Scan for the cell matching the given text and deliver its [x, y] coordinate at center. 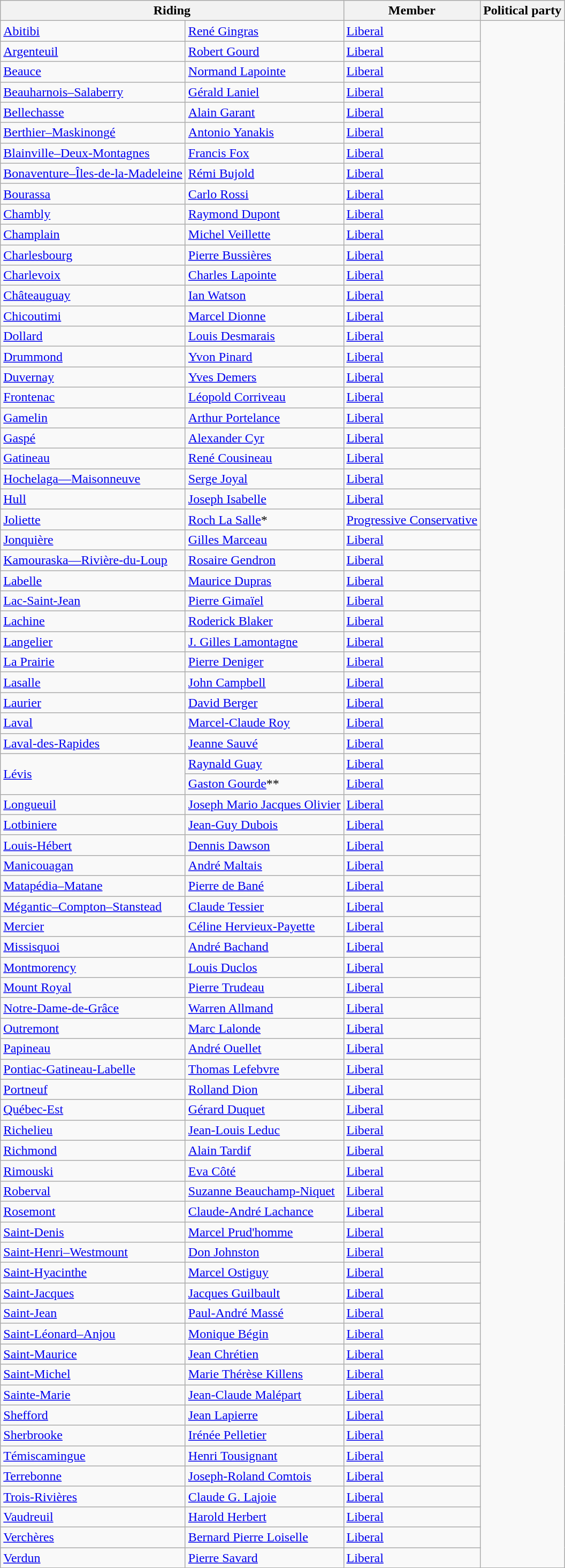
Member [412, 11]
Progressive Conservative [412, 519]
Dennis Dawson [264, 845]
Joseph Mario Jacques Olivier [264, 804]
Jacques Guilbault [264, 1293]
J. Gilles Lamontagne [264, 642]
Céline Hervieux-Payette [264, 927]
Beauharnois–Salaberry [93, 92]
Saint-Maurice [93, 1354]
David Berger [264, 703]
Roberval [93, 1191]
Eva Côté [264, 1171]
Marie Thérèse Killens [264, 1374]
Duvernay [93, 377]
Verdun [93, 1558]
Gaston Gourde** [264, 784]
Henri Tousignant [264, 1456]
Beauce [93, 72]
Saint-Michel [93, 1374]
Outremont [93, 1028]
Thomas Lefebvre [264, 1069]
Rosaire Gendron [264, 560]
Francis Fox [264, 153]
Laval-des-Rapides [93, 743]
Pierre de Bané [264, 886]
Châteauguay [93, 296]
Verchères [93, 1537]
Notre-Dame-de-Grâce [93, 1008]
Pontiac-Gatineau-Labelle [93, 1069]
Blainville–Deux-Montagnes [93, 153]
Laurier [93, 703]
Langelier [93, 642]
Lévis [93, 774]
Jean-Guy Dubois [264, 825]
Saint-Léonard–Anjou [93, 1334]
Bourassa [93, 194]
Louis Desmarais [264, 336]
Jean Lapierre [264, 1415]
Mercier [93, 927]
Normand Lapointe [264, 72]
La Prairie [93, 662]
Berthier–Maskinongé [93, 133]
Chicoutimi [93, 316]
Gérard Duquet [264, 1110]
Roderick Blaker [264, 621]
Yvon Pinard [264, 357]
Monique Bégin [264, 1334]
Pierre Gimaïel [264, 601]
Terrebonne [93, 1476]
Jeanne Sauvé [264, 743]
Yves Demers [264, 377]
Harold Herbert [264, 1517]
Alain Tardif [264, 1150]
Robert Gourd [264, 51]
Hochelaga—Maisonneuve [93, 479]
Claude-André Lachance [264, 1211]
Longueuil [93, 804]
André Bachand [264, 947]
Laval [93, 723]
Sherbrooke [93, 1435]
Riding [172, 11]
Paul-André Massé [264, 1313]
Lasalle [93, 682]
Charlevoix [93, 275]
Gatineau [93, 458]
Dollard [93, 336]
Papineau [93, 1049]
Sainte-Marie [93, 1395]
Témiscamingue [93, 1456]
Argenteuil [93, 51]
Drummond [93, 357]
Claude Tessier [264, 906]
Serge Joyal [264, 479]
Rolland Dion [264, 1089]
Hull [93, 499]
Québec-Est [93, 1110]
Chambly [93, 214]
Pierre Trudeau [264, 988]
Richelieu [93, 1130]
Arthur Portelance [264, 418]
Frontenac [93, 397]
Joseph-Roland Comtois [264, 1476]
Bonaventure–Îles-de-la-Madeleine [93, 173]
Antonio Yanakis [264, 133]
Léopold Corriveau [264, 397]
Saint-Denis [93, 1232]
Jean Chrétien [264, 1354]
Pierre Bussières [264, 255]
Gilles Marceau [264, 540]
René Cousineau [264, 458]
Pierre Savard [264, 1558]
Lac-Saint-Jean [93, 601]
Charlesbourg [93, 255]
Alain Garant [264, 112]
Saint-Jacques [93, 1293]
Bernard Pierre Loiselle [264, 1537]
Rosemont [93, 1211]
Ian Watson [264, 296]
Bellechasse [93, 112]
Gamelin [93, 418]
Joliette [93, 519]
René Gingras [264, 31]
Carlo Rossi [264, 194]
Warren Allmand [264, 1008]
Marcel Prud'homme [264, 1232]
Marcel Ostiguy [264, 1273]
Michel Veillette [264, 234]
Montmorency [93, 967]
Champlain [93, 234]
Shefford [93, 1415]
John Campbell [264, 682]
Lachine [93, 621]
Portneuf [93, 1089]
Marc Lalonde [264, 1028]
Vaudreuil [93, 1517]
Kamouraska—Rivière-du-Loup [93, 560]
Saint-Hyacinthe [93, 1273]
Maurice Dupras [264, 580]
Irénée Pelletier [264, 1435]
Charles Lapointe [264, 275]
Jonquière [93, 540]
Saint-Henri–Westmount [93, 1252]
Louis-Hébert [93, 845]
Rimouski [93, 1171]
Abitibi [93, 31]
Gérald Laniel [264, 92]
Roch La Salle* [264, 519]
Suzanne Beauchamp-Niquet [264, 1191]
Alexander Cyr [264, 438]
Labelle [93, 580]
Mount Royal [93, 988]
Marcel Dionne [264, 316]
Saint-Jean [93, 1313]
Claude G. Lajoie [264, 1496]
Lotbiniere [93, 825]
Raymond Dupont [264, 214]
Matapédia–Matane [93, 886]
Jean-Claude Malépart [264, 1395]
André Maltais [264, 865]
Missisquoi [93, 947]
Marcel-Claude Roy [264, 723]
Mégantic–Compton–Stanstead [93, 906]
Richmond [93, 1150]
Political party [522, 11]
Don Johnston [264, 1252]
Trois-Rivières [93, 1496]
Gaspé [93, 438]
Pierre Deniger [264, 662]
Manicouagan [93, 865]
Joseph Isabelle [264, 499]
Jean-Louis Leduc [264, 1130]
Raynald Guay [264, 764]
Rémi Bujold [264, 173]
Louis Duclos [264, 967]
André Ouellet [264, 1049]
